Identify which cell holds the provided text, then report its [x, y] central coordinate. 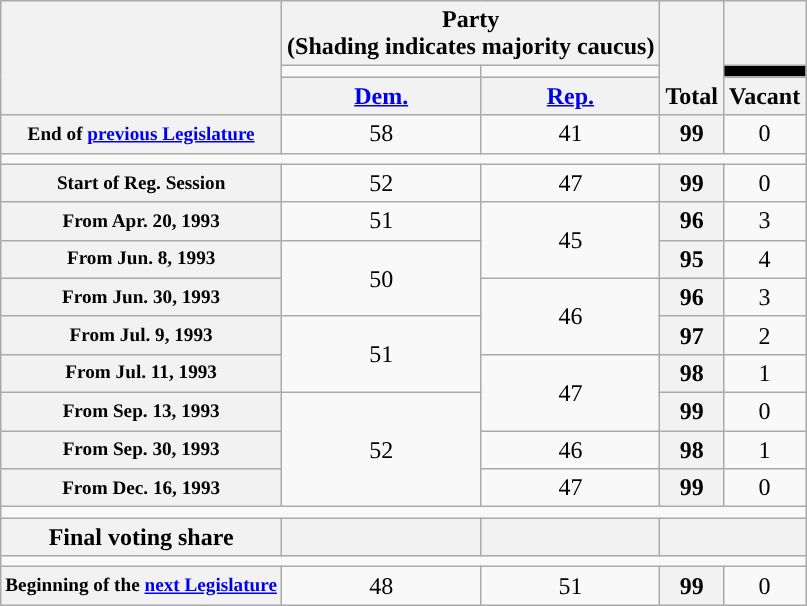
From Apr. 20, 1993 [142, 221]
2 [764, 335]
Party (Shading indicates majority caucus) [471, 34]
From Sep. 13, 1993 [142, 411]
From Sep. 30, 1993 [142, 449]
From Jul. 9, 1993 [142, 335]
Dem. [382, 96]
97 [692, 335]
From Jun. 8, 1993 [142, 259]
48 [382, 586]
58 [382, 134]
Vacant [764, 96]
50 [382, 278]
Total [692, 58]
From Dec. 16, 1993 [142, 488]
41 [570, 134]
4 [764, 259]
Rep. [570, 96]
Final voting share [142, 537]
End of previous Legislature [142, 134]
95 [692, 259]
Start of Reg. Session [142, 183]
From Jul. 11, 1993 [142, 373]
45 [570, 240]
Beginning of the next Legislature [142, 586]
From Jun. 30, 1993 [142, 297]
